Search for the cell housing the specified text and yield its [X, Y] center coordinate. 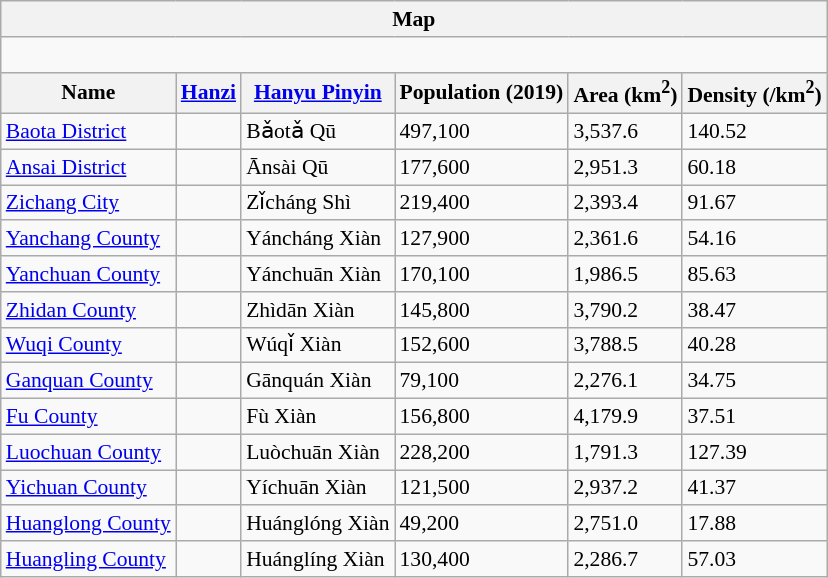
37.51 [754, 417]
177,600 [481, 167]
3,537.6 [625, 132]
Huangling County [88, 559]
Zhidan County [88, 310]
Luòchuān Xiàn [318, 452]
1,791.3 [625, 452]
497,100 [481, 132]
Hanzi [208, 92]
Ansai District [88, 167]
Luochuan County [88, 452]
4,179.9 [625, 417]
2,361.6 [625, 239]
Bǎotǎ Qū [318, 132]
219,400 [481, 203]
17.88 [754, 524]
Huánglóng Xiàn [318, 524]
3,790.2 [625, 310]
79,100 [481, 381]
54.16 [754, 239]
145,800 [481, 310]
Map [414, 19]
2,937.2 [625, 488]
2,951.3 [625, 167]
Yíchuān Xiàn [318, 488]
127.39 [754, 452]
40.28 [754, 345]
Zichang City [88, 203]
57.03 [754, 559]
Area (km2) [625, 92]
34.75 [754, 381]
2,286.7 [625, 559]
2,393.4 [625, 203]
41.37 [754, 488]
Yanchang County [88, 239]
130,400 [481, 559]
Ānsài Qū [318, 167]
170,100 [481, 274]
Hanyu Pinyin [318, 92]
140.52 [754, 132]
Ganquan County [88, 381]
Huanglong County [88, 524]
156,800 [481, 417]
228,200 [481, 452]
127,900 [481, 239]
60.18 [754, 167]
38.47 [754, 310]
Yanchuan County [88, 274]
85.63 [754, 274]
Zhìdān Xiàn [318, 310]
Fu County [88, 417]
3,788.5 [625, 345]
152,600 [481, 345]
Gānquán Xiàn [318, 381]
Population (2019) [481, 92]
Fù Xiàn [318, 417]
Baota District [88, 132]
Yánchuān Xiàn [318, 274]
121,500 [481, 488]
Zǐcháng Shì [318, 203]
Wúqǐ Xiàn [318, 345]
1,986.5 [625, 274]
Wuqi County [88, 345]
Name [88, 92]
Yáncháng Xiàn [318, 239]
2,276.1 [625, 381]
Huánglíng Xiàn [318, 559]
49,200 [481, 524]
91.67 [754, 203]
Density (/km2) [754, 92]
Yichuan County [88, 488]
2,751.0 [625, 524]
